Provide the [x, y] coordinate of the cell's center where the given text is located.  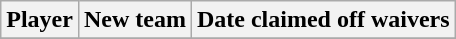
New team [134, 20]
Player [40, 20]
Date claimed off waivers [323, 20]
